Find where the given text appears and provide that cell's center as [X, Y] coordinate. 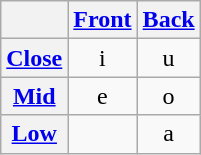
i [102, 58]
u [168, 58]
Back [168, 20]
Front [102, 20]
Mid [34, 96]
Low [34, 134]
o [168, 96]
e [102, 96]
Close [34, 58]
a [168, 134]
